Determine the (x, y) coordinate at the center of the cell enclosing the given text.  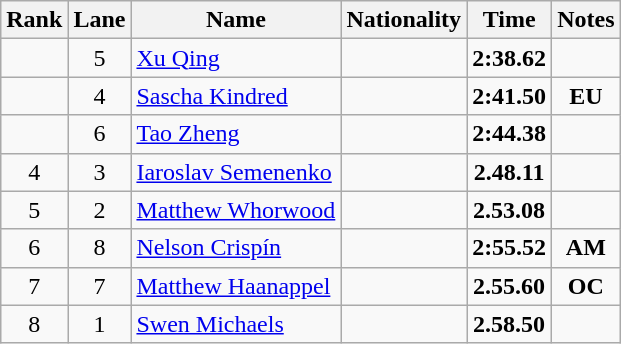
2.55.60 (510, 286)
3 (100, 172)
2.48.11 (510, 172)
EU (586, 96)
Tao Zheng (236, 134)
Lane (100, 20)
Nelson Crispín (236, 248)
Name (236, 20)
Swen Michaels (236, 324)
2:41.50 (510, 96)
2.58.50 (510, 324)
2:38.62 (510, 58)
Matthew Haanappel (236, 286)
Notes (586, 20)
OC (586, 286)
2:44.38 (510, 134)
Iaroslav Semenenko (236, 172)
2.53.08 (510, 210)
Rank (34, 20)
Matthew Whorwood (236, 210)
Xu Qing (236, 58)
Time (510, 20)
Nationality (404, 20)
1 (100, 324)
Sascha Kindred (236, 96)
2:55.52 (510, 248)
AM (586, 248)
2 (100, 210)
